Scan for the cell matching the given text and deliver its [X, Y] coordinate at center. 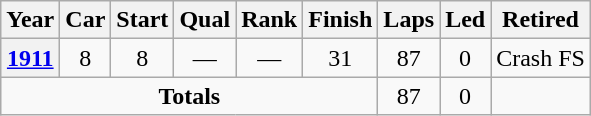
Totals [190, 96]
Laps [409, 20]
Year [30, 20]
Finish [340, 20]
Qual [205, 20]
1911 [30, 58]
Retired [541, 20]
31 [340, 58]
Car [86, 20]
Led [466, 20]
Rank [270, 20]
Crash FS [541, 58]
Start [142, 20]
